Return [X, Y] of the center of cell containing provided text 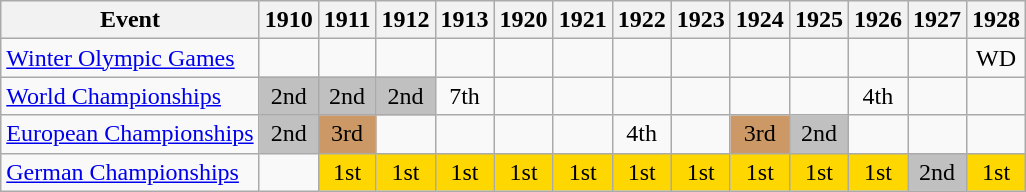
1912 [406, 20]
1922 [642, 20]
German Championships [130, 172]
1928 [996, 20]
1921 [582, 20]
1910 [288, 20]
1913 [464, 20]
World Championships [130, 96]
1920 [524, 20]
WD [996, 58]
Winter Olympic Games [130, 58]
Event [130, 20]
7th [464, 96]
1926 [878, 20]
1923 [700, 20]
1924 [760, 20]
European Championships [130, 134]
1911 [347, 20]
1927 [938, 20]
1925 [818, 20]
